Extract the (X, Y) coordinate from the center of the cell holding the provided text.  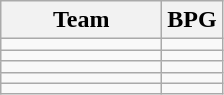
BPG (192, 20)
Team (82, 20)
